Extract the [x, y] coordinate from the center of the cell holding the provided text.  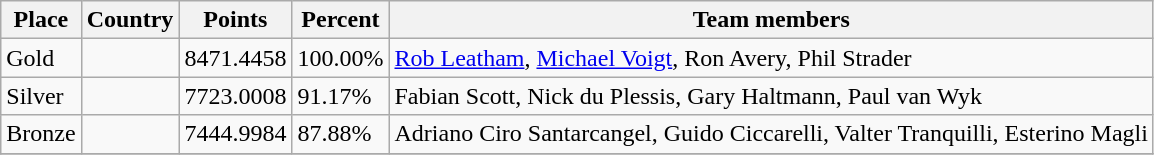
7723.0008 [236, 96]
8471.4458 [236, 58]
Bronze [41, 134]
Silver [41, 96]
Rob Leatham, Michael Voigt, Ron Avery, Phil Strader [771, 58]
Fabian Scott, Nick du Plessis, Gary Haltmann, Paul van Wyk [771, 96]
7444.9984 [236, 134]
Gold [41, 58]
Country [130, 20]
Percent [340, 20]
Place [41, 20]
87.88% [340, 134]
91.17% [340, 96]
Adriano Ciro Santarcangel, Guido Ciccarelli, Valter Tranquilli, Esterino Magli [771, 134]
Team members [771, 20]
Points [236, 20]
100.00% [340, 58]
